Determine the [x, y] coordinate at the center of the cell enclosing the given text.  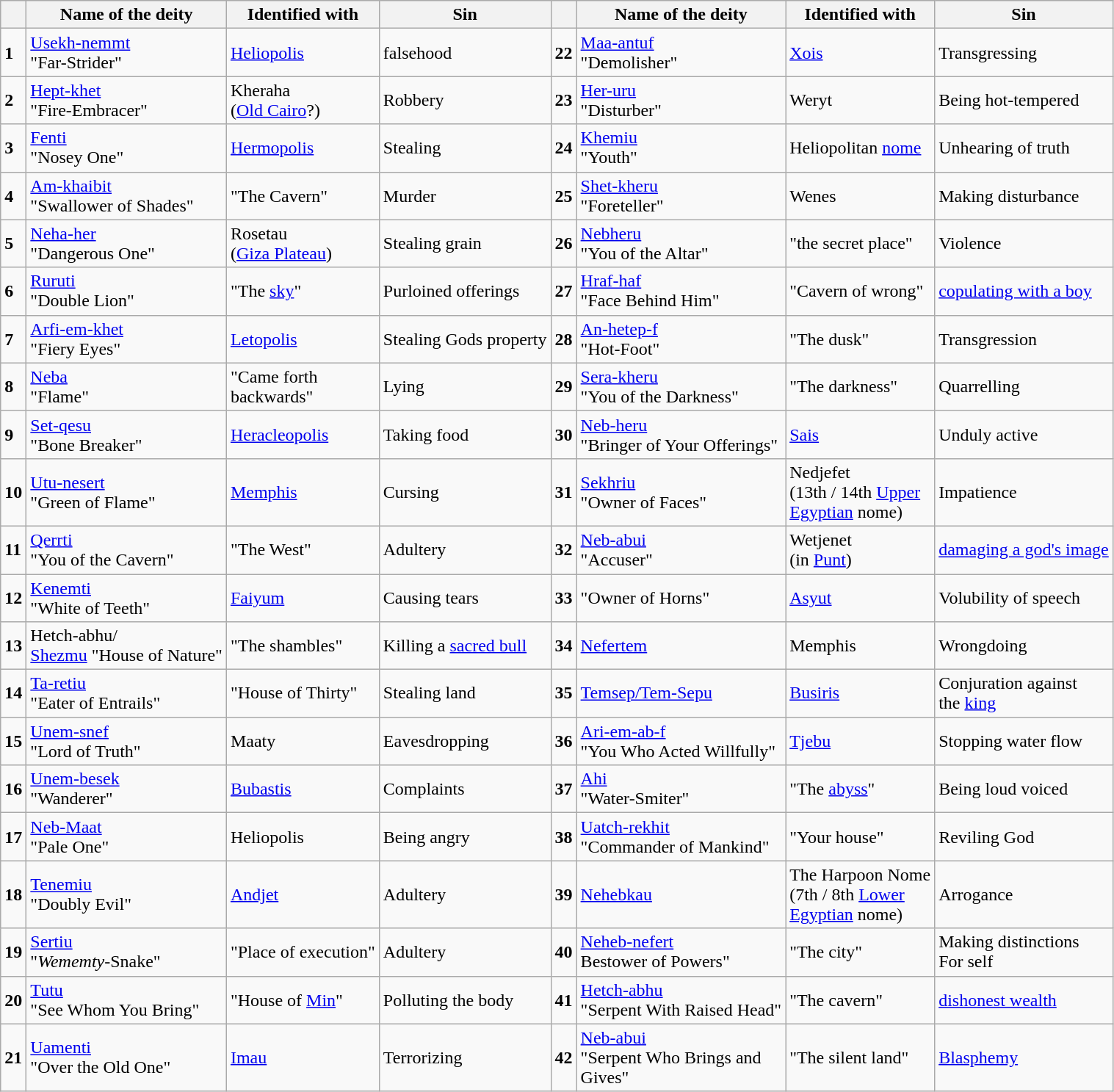
Neheb-nefertBestower of Powers" [681, 952]
5 [13, 244]
Neha-her"Dangerous One" [126, 244]
Unduly active [1024, 435]
28 [564, 339]
30 [564, 435]
Wrongdoing [1024, 646]
"Your house" [861, 837]
Kheraha(Old Cairo?) [303, 100]
Heliopolitan nome [861, 148]
29 [564, 386]
Being hot-tempered [1024, 100]
"The shambles" [303, 646]
dishonest wealth [1024, 1000]
Andjet [303, 894]
"The darkness" [861, 386]
Neba"Flame" [126, 386]
Impatience [1024, 492]
19 [13, 952]
Asyut [861, 598]
41 [564, 1000]
4 [13, 195]
8 [13, 386]
32 [564, 549]
Nedjefet(13th / 14th UpperEgyptian nome) [861, 492]
38 [564, 837]
Sekhriu"Owner of Faces" [681, 492]
Violence [1024, 244]
Fenti"Nosey One" [126, 148]
Conjuration againstthe king [1024, 693]
"The abyss" [861, 789]
Sertiu"Wememty-Snake" [126, 952]
Stealing land [465, 693]
Taking food [465, 435]
16 [13, 789]
Lying [465, 386]
"The silent land" [861, 1057]
Nefertem [681, 646]
9 [13, 435]
Unem-besek"Wanderer" [126, 789]
Uatch-rekhit"Commander of Mankind" [681, 837]
27 [564, 291]
Her-uru"Disturber" [681, 100]
Temsep/Tem-Sepu [681, 693]
Being loud voiced [1024, 789]
36 [564, 742]
40 [564, 952]
3 [13, 148]
Blasphemy [1024, 1057]
"the secret place" [861, 244]
13 [13, 646]
Neb-Maat"Pale One" [126, 837]
33 [564, 598]
31 [564, 492]
Shet-kheru"Foreteller" [681, 195]
Bubastis [303, 789]
1 [13, 53]
The Harpoon Nome(7th / 8th LowerEgyptian nome) [861, 894]
Purloined offerings [465, 291]
Arrogance [1024, 894]
21 [13, 1057]
6 [13, 291]
Uamenti"Over the Old One" [126, 1057]
Qerrti"You of the Cavern" [126, 549]
Neb-abui"Serpent Who Brings andGives" [681, 1057]
Usekh-nemmt"Far-Strider" [126, 53]
25 [564, 195]
Neb-abui"Accuser" [681, 549]
Kenemti"White of Teeth" [126, 598]
Eavesdropping [465, 742]
Rosetau(Giza Plateau) [303, 244]
Unhearing of truth [1024, 148]
2 [13, 100]
"The cavern" [861, 1000]
22 [564, 53]
Tutu"See Whom You Bring" [126, 1000]
Imau [303, 1057]
Robbery [465, 100]
42 [564, 1057]
Wenes [861, 195]
Hetch-abhu/Shezmu "House of Nature" [126, 646]
Maa-antuf"Demolisher" [681, 53]
15 [13, 742]
Tenemiu"Doubly Evil" [126, 894]
20 [13, 1000]
Nebheru"You of the Altar" [681, 244]
Stopping water flow [1024, 742]
7 [13, 339]
Wetjenet(in Punt) [861, 549]
"The Cavern" [303, 195]
23 [564, 100]
26 [564, 244]
Letopolis [303, 339]
39 [564, 894]
Complaints [465, 789]
"The West" [303, 549]
Transgressing [1024, 53]
Weryt [861, 100]
10 [13, 492]
Hept-khet"Fire-Embracer" [126, 100]
"Place of execution" [303, 952]
24 [564, 148]
Stealing Gods property [465, 339]
Causing tears [465, 598]
Ruruti"Double Lion" [126, 291]
Utu-nesert"Green of Flame" [126, 492]
"Owner of Horns" [681, 598]
Nehebkau [681, 894]
Sera-kheru"You of the Darkness" [681, 386]
copulating with a boy [1024, 291]
Heracleopolis [303, 435]
falsehood [465, 53]
"The city" [861, 952]
Transgression [1024, 339]
Reviling God [1024, 837]
Maaty [303, 742]
Volubility of speech [1024, 598]
An-hetep-f"Hot-Foot" [681, 339]
"The sky" [303, 291]
Killing a sacred bull [465, 646]
Polluting the body [465, 1000]
Busiris [861, 693]
11 [13, 549]
Khemiu"Youth" [681, 148]
"Cavern of wrong" [861, 291]
Sais [861, 435]
Being angry [465, 837]
Stealing grain [465, 244]
18 [13, 894]
17 [13, 837]
Quarrelling [1024, 386]
"House of Thirty" [303, 693]
Faiyum [303, 598]
Ari-em-ab-f"You Who Acted Willfully" [681, 742]
Murder [465, 195]
Ahi"Water-Smiter" [681, 789]
Arfi-em-khet"Fiery Eyes" [126, 339]
35 [564, 693]
Am-khaibit"Swallower of Shades" [126, 195]
Set-qesu"Bone Breaker" [126, 435]
Xois [861, 53]
12 [13, 598]
Hermopolis [303, 148]
34 [564, 646]
"The dusk" [861, 339]
Making disturbance [1024, 195]
Terrorizing [465, 1057]
Cursing [465, 492]
Stealing [465, 148]
Making distinctionsFor self [1024, 952]
Neb-heru"Bringer of Your Offerings" [681, 435]
Ta-retiu"Eater of Entrails" [126, 693]
37 [564, 789]
"Came forthbackwards" [303, 386]
Hraf-haf"Face Behind Him" [681, 291]
"House of Min" [303, 1000]
Unem-snef"Lord of Truth" [126, 742]
14 [13, 693]
Hetch-abhu"Serpent With Raised Head" [681, 1000]
Tjebu [861, 742]
damaging a god's image [1024, 549]
